From the cell containing the given text, extract its center point as [X, Y] coordinate. 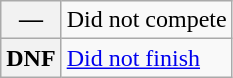
Did not compete [146, 20]
— [31, 20]
Did not finish [146, 58]
DNF [31, 58]
